Determine the (X, Y) coordinate at the center of the cell enclosing the given text.  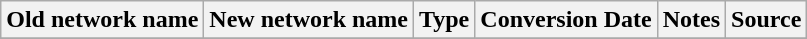
Notes (691, 20)
Old network name (102, 20)
New network name (309, 20)
Source (766, 20)
Conversion Date (566, 20)
Type (444, 20)
